Extract the [X, Y] coordinate from the center of the cell holding the provided text.  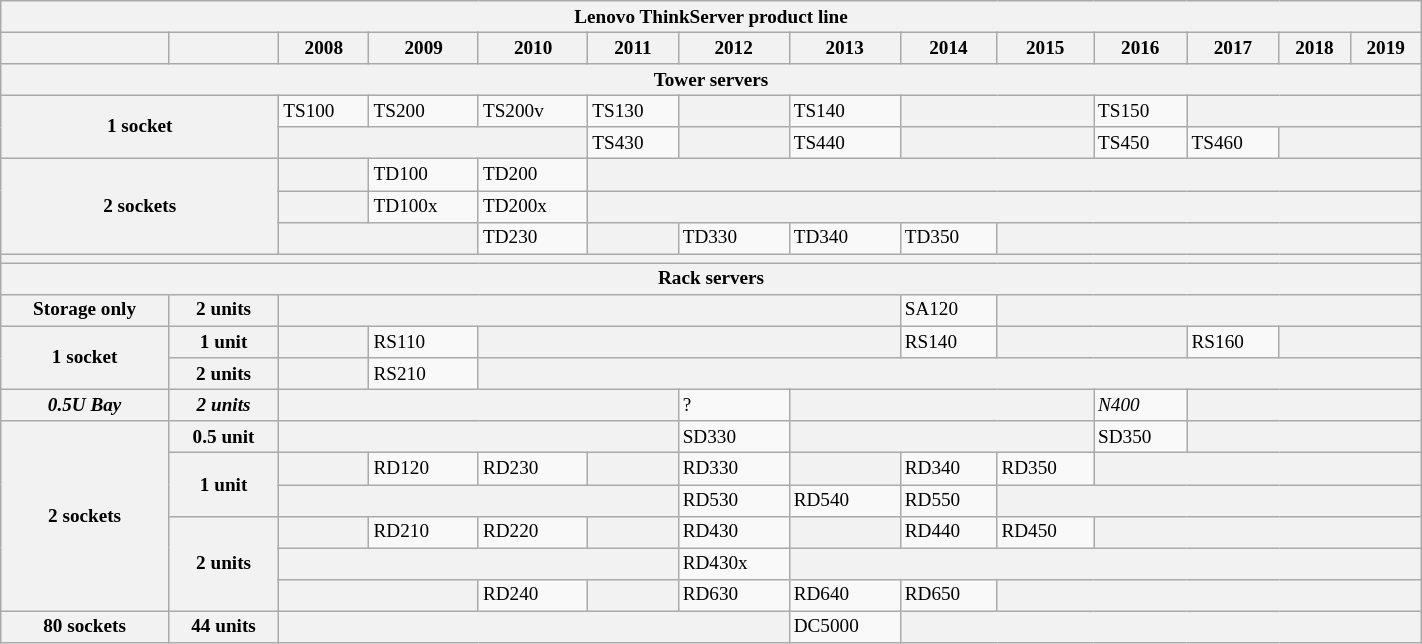
TD100 [424, 175]
TS130 [633, 111]
2012 [734, 48]
2017 [1233, 48]
RD210 [424, 532]
TD200x [532, 206]
44 units [223, 627]
RD450 [1046, 532]
RS110 [424, 342]
TD100x [424, 206]
TD230 [532, 238]
RS140 [948, 342]
RD330 [734, 469]
0.5U Bay [85, 405]
RD340 [948, 469]
2016 [1140, 48]
? [734, 405]
DC5000 [844, 627]
80 sockets [85, 627]
TS200 [424, 111]
RD650 [948, 595]
RS160 [1233, 342]
TD200 [532, 175]
2008 [324, 48]
Storage only [85, 310]
TS140 [844, 111]
TS460 [1233, 143]
2011 [633, 48]
SD350 [1140, 437]
SA120 [948, 310]
RD120 [424, 469]
0.5 unit [223, 437]
RD350 [1046, 469]
2009 [424, 48]
N400 [1140, 405]
TS100 [324, 111]
TD340 [844, 238]
RS210 [424, 374]
2014 [948, 48]
2019 [1386, 48]
RD550 [948, 500]
TS200v [532, 111]
RD540 [844, 500]
TS450 [1140, 143]
RD240 [532, 595]
TS430 [633, 143]
TD330 [734, 238]
TS150 [1140, 111]
Tower servers [711, 80]
2010 [532, 48]
RD220 [532, 532]
RD530 [734, 500]
2013 [844, 48]
2015 [1046, 48]
RD640 [844, 595]
RD430x [734, 564]
TS440 [844, 143]
Lenovo ThinkServer product line [711, 17]
RD440 [948, 532]
2018 [1314, 48]
Rack servers [711, 279]
TD350 [948, 238]
RD230 [532, 469]
RD430 [734, 532]
SD330 [734, 437]
RD630 [734, 595]
